Capture the cell that displays the provided text and extract its (X, Y) central coordinate. 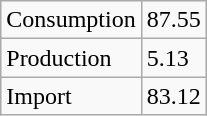
Production (71, 58)
Import (71, 96)
83.12 (174, 96)
5.13 (174, 58)
Consumption (71, 20)
87.55 (174, 20)
